Identify which cell holds the provided text, then report its (x, y) central coordinate. 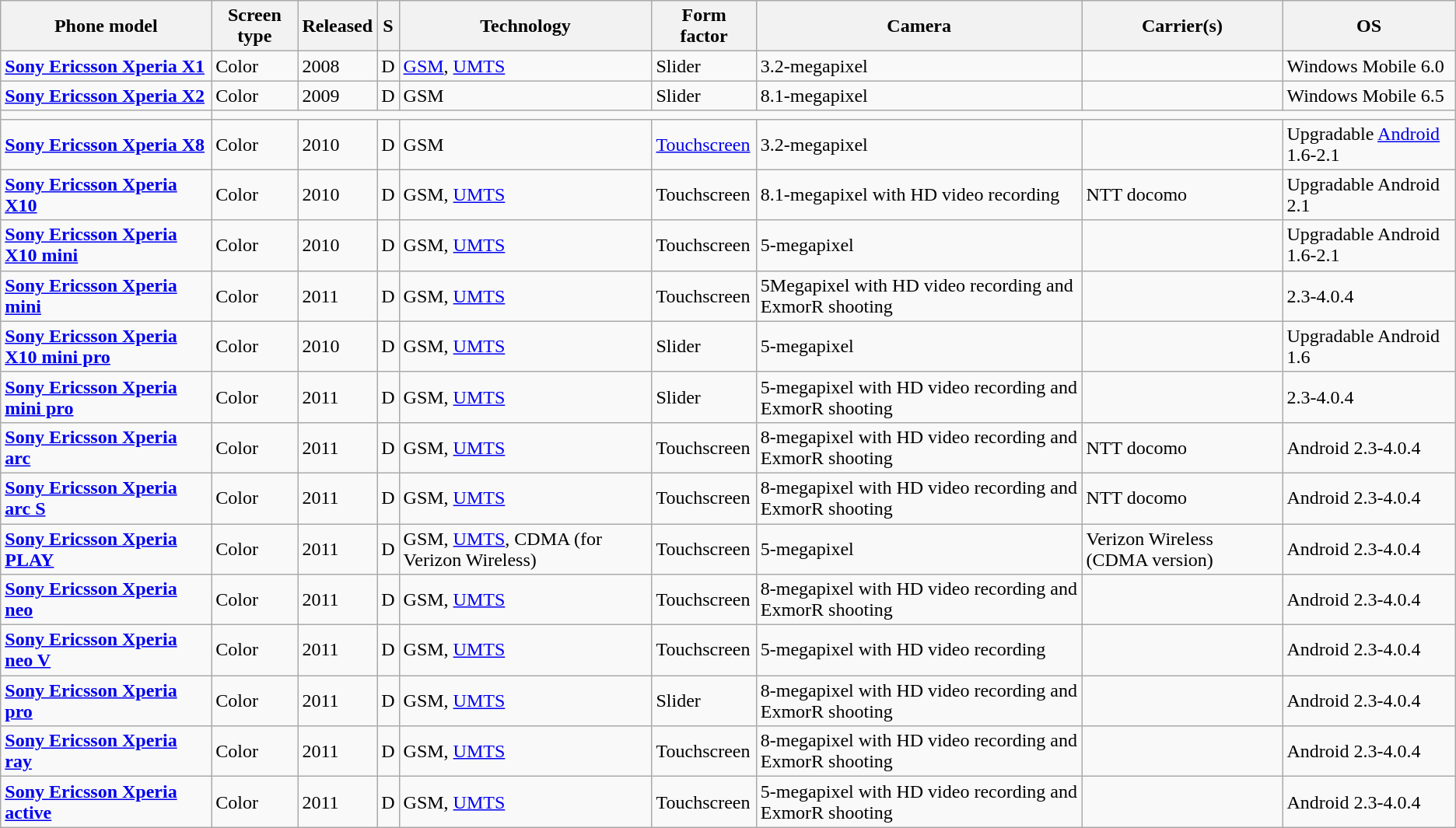
Sony Ericsson Xperia neo V (106, 650)
Sony Ericsson Xperia mini pro (106, 397)
Sony Ericsson Xperia X2 (106, 96)
Upgradable Android 1.6 (1369, 347)
Sony Ericsson Xperia ray (106, 751)
Sony Ericsson Xperia X10 mini pro (106, 347)
Sony Ericsson Xperia arc S (106, 498)
8.1-megapixel with HD video recording (919, 194)
Sony Ericsson Xperia X10 (106, 194)
Camera (919, 26)
Windows Mobile 6.0 (1369, 66)
Released (338, 26)
Sony Ericsson Xperia neo (106, 600)
Sony Ericsson Xperia pro (106, 701)
5-megapixel with HD video recording (919, 650)
Carrier(s) (1182, 26)
S (388, 26)
8.1-megapixel (919, 96)
Sony Ericsson Xperia X1 (106, 66)
Screen type (255, 26)
Sony Ericsson Xperia PLAY (106, 549)
2009 (338, 96)
Technology (526, 26)
Form factor (704, 26)
Sony Ericsson Xperia X10 mini (106, 246)
GSM, UMTS, CDMA (for Verizon Wireless) (526, 549)
OS (1369, 26)
Sony Ericsson Xperia X8 (106, 145)
Sony Ericsson Xperia mini (106, 295)
Windows Mobile 6.5 (1369, 96)
Sony Ericsson Xperia arc (106, 448)
5Megapixel with HD video recording and ExmorR shooting (919, 295)
2008 (338, 66)
Verizon Wireless (CDMA version) (1182, 549)
Upgradable Android 2.1 (1369, 194)
Phone model (106, 26)
Sony Ericsson Xperia active (106, 802)
